Scan for the cell matching the given text and deliver its [x, y] coordinate at center. 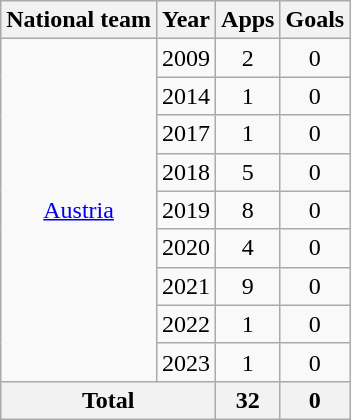
5 [248, 172]
2019 [186, 210]
2021 [186, 286]
2023 [186, 362]
2018 [186, 172]
2009 [186, 58]
9 [248, 286]
2 [248, 58]
2022 [186, 324]
National team [79, 20]
Year [186, 20]
Total [108, 400]
Goals [315, 20]
8 [248, 210]
Austria [79, 210]
2020 [186, 248]
Apps [248, 20]
2017 [186, 134]
4 [248, 248]
32 [248, 400]
2014 [186, 96]
